Determine the [x, y] coordinate at the center of the cell enclosing the given text.  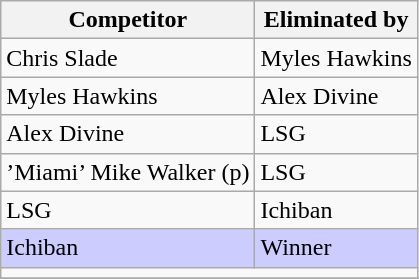
Winner [336, 248]
Competitor [128, 20]
Chris Slade [128, 58]
Eliminated by [336, 20]
’Miami’ Mike Walker (p) [128, 172]
